Identify which cell holds the provided text, then report its [X, Y] central coordinate. 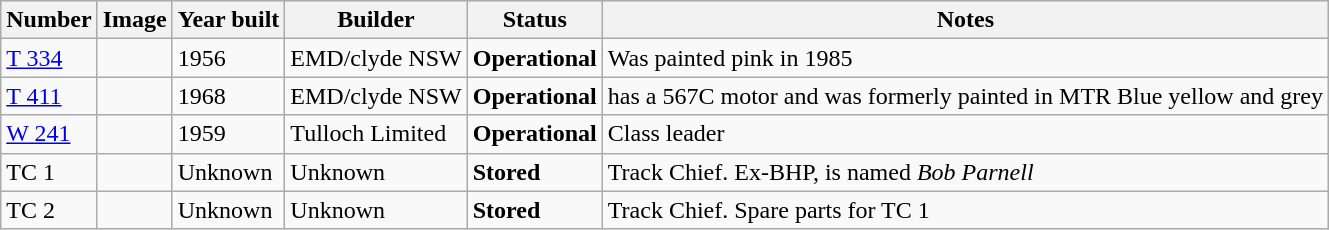
Builder [376, 20]
Track Chief. Spare parts for TC 1 [965, 210]
Class leader [965, 134]
Number [49, 20]
TC 1 [49, 172]
Status [534, 20]
Notes [965, 20]
has a 567C motor and was formerly painted in MTR Blue yellow and grey [965, 96]
TC 2 [49, 210]
Tulloch Limited [376, 134]
1959 [228, 134]
W 241 [49, 134]
T 411 [49, 96]
T 334 [49, 58]
Track Chief. Ex-BHP, is named Bob Parnell [965, 172]
Year built [228, 20]
Image [134, 20]
1968 [228, 96]
Was painted pink in 1985 [965, 58]
1956 [228, 58]
